Output the (x, y) coordinate of the center of the cell containing the given text.  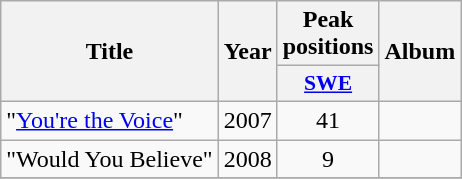
"You're the Voice" (110, 120)
Title (110, 52)
Album (420, 52)
Peak positions (328, 34)
Year (248, 52)
9 (328, 159)
2008 (248, 159)
"Would You Believe" (110, 159)
41 (328, 120)
2007 (248, 120)
SWE (328, 84)
